Return (x, y) of the center of cell containing provided text 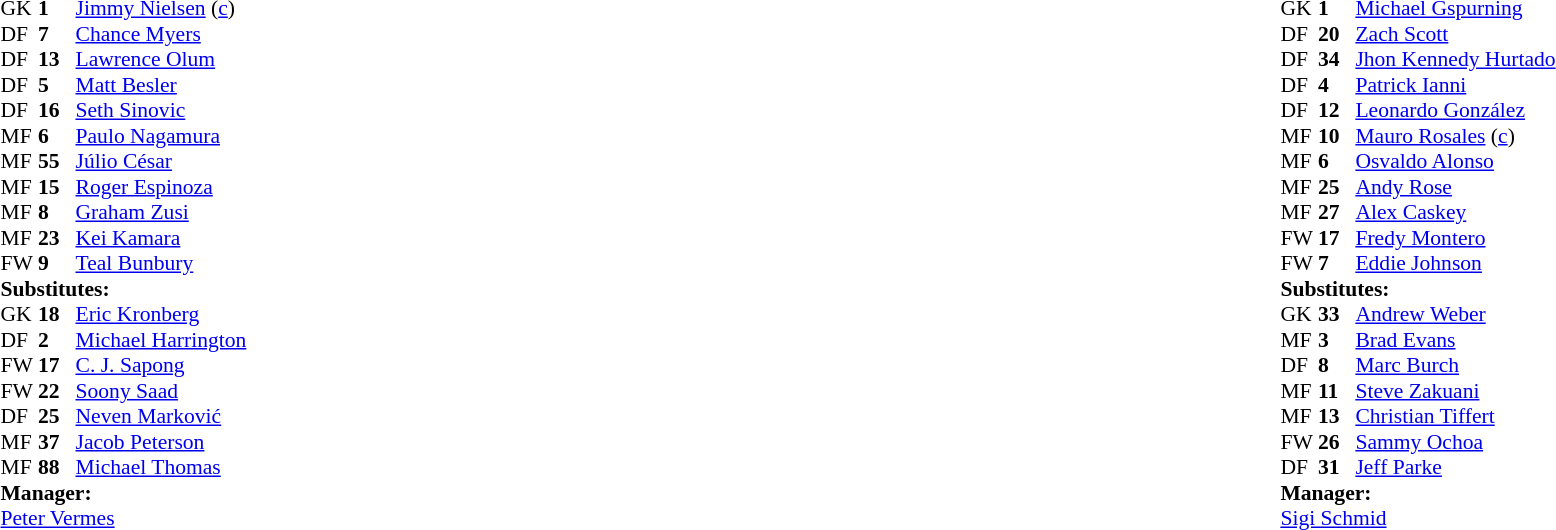
10 (1337, 136)
Marc Burch (1455, 365)
Alex Caskey (1455, 213)
55 (57, 161)
20 (1337, 34)
Michael Thomas (162, 467)
Seth Sinovic (162, 111)
Graham Zusi (162, 213)
12 (1337, 111)
4 (1337, 85)
Chance Myers (162, 34)
3 (1337, 340)
Osvaldo Alonso (1455, 161)
Júlio César (162, 161)
Michael Harrington (162, 340)
Mauro Rosales (c) (1455, 136)
Patrick Ianni (1455, 85)
Jeff Parke (1455, 467)
34 (1337, 59)
23 (57, 238)
9 (57, 263)
31 (1337, 467)
Eddie Johnson (1455, 263)
Andy Rose (1455, 187)
Soony Saad (162, 391)
26 (1337, 442)
88 (57, 467)
Eric Kronberg (162, 315)
Jhon Kennedy Hurtado (1455, 59)
Fredy Montero (1455, 238)
Zach Scott (1455, 34)
22 (57, 391)
Roger Espinoza (162, 187)
Jacob Peterson (162, 442)
Sammy Ochoa (1455, 442)
5 (57, 85)
Neven Marković (162, 417)
Leonardo González (1455, 111)
Paulo Nagamura (162, 136)
Teal Bunbury (162, 263)
Steve Zakuani (1455, 391)
Lawrence Olum (162, 59)
27 (1337, 213)
37 (57, 442)
Christian Tiffert (1455, 417)
Brad Evans (1455, 340)
18 (57, 315)
11 (1337, 391)
15 (57, 187)
33 (1337, 315)
16 (57, 111)
C. J. Sapong (162, 365)
Andrew Weber (1455, 315)
Matt Besler (162, 85)
2 (57, 340)
Kei Kamara (162, 238)
